Output the (X, Y) coordinate of the center of the cell containing the given text.  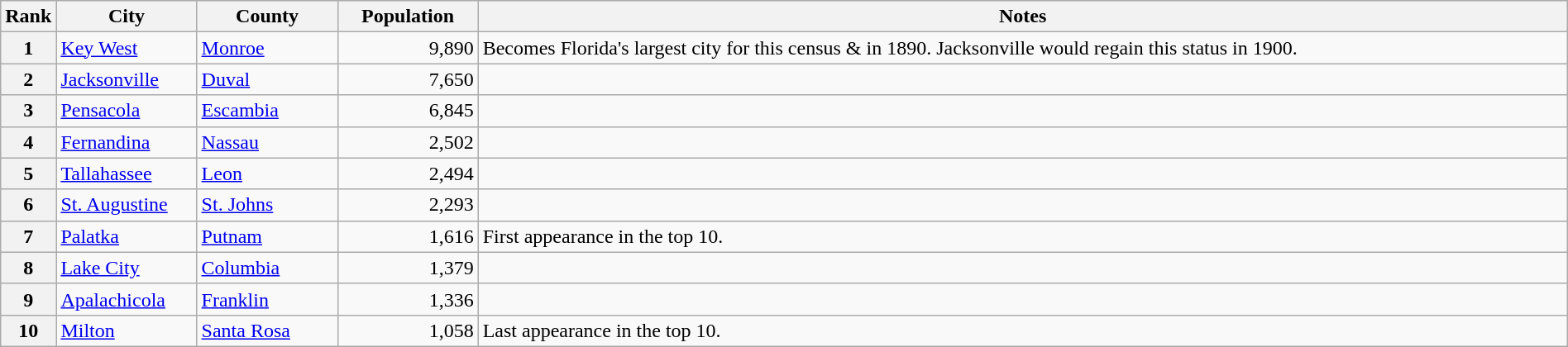
2 (28, 79)
Key West (127, 48)
9 (28, 299)
Becomes Florida's largest city for this census & in 1890. Jacksonville would regain this status in 1900. (1022, 48)
Santa Rosa (267, 330)
Fernandina (127, 142)
2,293 (408, 205)
7 (28, 236)
6,845 (408, 111)
10 (28, 330)
8 (28, 268)
City (127, 17)
Nassau (267, 142)
4 (28, 142)
Duval (267, 79)
Apalachicola (127, 299)
County (267, 17)
First appearance in the top 10. (1022, 236)
St. Augustine (127, 205)
Rank (28, 17)
Leon (267, 173)
Pensacola (127, 111)
2,494 (408, 173)
Monroe (267, 48)
Palatka (127, 236)
Last appearance in the top 10. (1022, 330)
St. Johns (267, 205)
Columbia (267, 268)
Escambia (267, 111)
Milton (127, 330)
Franklin (267, 299)
5 (28, 173)
7,650 (408, 79)
2,502 (408, 142)
Population (408, 17)
1 (28, 48)
1,616 (408, 236)
Tallahassee (127, 173)
Notes (1022, 17)
Jacksonville (127, 79)
1,336 (408, 299)
Lake City (127, 268)
3 (28, 111)
Putnam (267, 236)
1,379 (408, 268)
1,058 (408, 330)
6 (28, 205)
9,890 (408, 48)
